Find where the given text appears and provide that cell's center as (X, Y) coordinate. 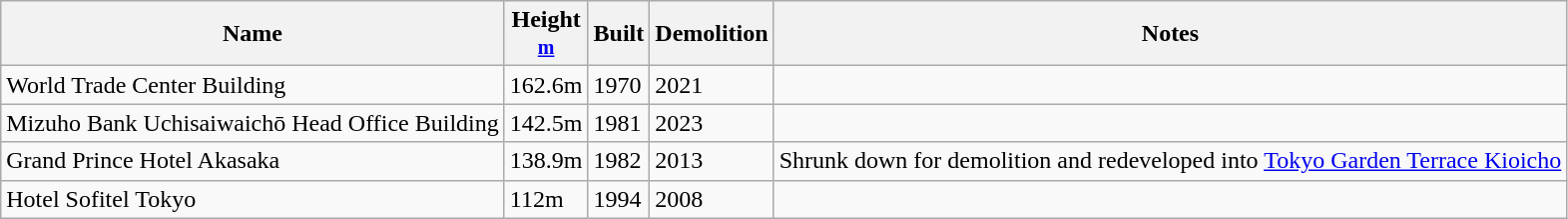
142.5m (546, 123)
2021 (712, 85)
Notes (1170, 34)
Demolition (712, 34)
World Trade Center Building (254, 85)
Shrunk down for demolition and redeveloped into Tokyo Garden Terrace Kioicho (1170, 161)
Grand Prince Hotel Akasaka (254, 161)
Built (619, 34)
Mizuho Bank Uchisaiwaichō Head Office Building (254, 123)
112m (546, 199)
2013 (712, 161)
2008 (712, 199)
1982 (619, 161)
1994 (619, 199)
138.9m (546, 161)
1981 (619, 123)
2023 (712, 123)
Name (254, 34)
1970 (619, 85)
Heightm (546, 34)
Hotel Sofitel Tokyo (254, 199)
162.6m (546, 85)
